Return [x, y] of the center of cell containing provided text 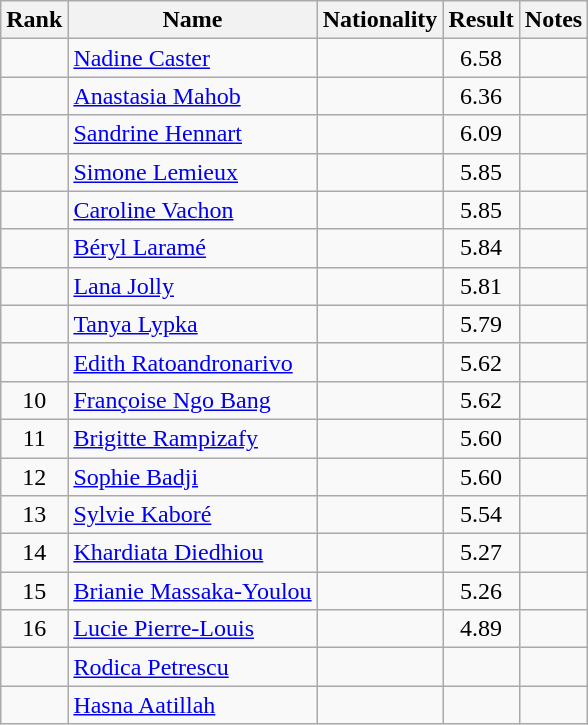
6.09 [481, 134]
Béryl Laramé [192, 248]
6.36 [481, 96]
11 [34, 438]
Khardiata Diedhiou [192, 553]
5.54 [481, 515]
Result [481, 20]
4.89 [481, 629]
Rank [34, 20]
Françoise Ngo Bang [192, 400]
10 [34, 400]
Sophie Badji [192, 477]
6.58 [481, 58]
Anastasia Mahob [192, 96]
Simone Lemieux [192, 172]
Lucie Pierre-Louis [192, 629]
5.27 [481, 553]
13 [34, 515]
Hasna Aatillah [192, 705]
15 [34, 591]
12 [34, 477]
5.84 [481, 248]
Brigitte Rampizafy [192, 438]
Nadine Caster [192, 58]
Nationality [380, 20]
Lana Jolly [192, 286]
Notes [553, 20]
Caroline Vachon [192, 210]
Brianie Massaka-Youlou [192, 591]
5.26 [481, 591]
Sandrine Hennart [192, 134]
5.79 [481, 324]
14 [34, 553]
Edith Ratoandronarivo [192, 362]
Tanya Lypka [192, 324]
Rodica Petrescu [192, 667]
Name [192, 20]
5.81 [481, 286]
Sylvie Kaboré [192, 515]
16 [34, 629]
